Pinpoint the cell where the given text exists, returning its (X, Y) midpoint coordinate. 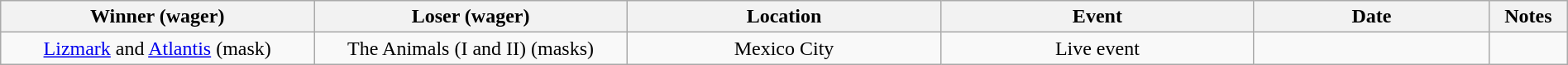
Notes (1528, 17)
Loser (wager) (471, 17)
Mexico City (784, 48)
Event (1097, 17)
Location (784, 17)
The Animals (I and II) (masks) (471, 48)
Winner (wager) (157, 17)
Lizmark and Atlantis (mask) (157, 48)
Live event (1097, 48)
Date (1371, 17)
